For the text-containing cell, return its midpoint in [x, y] coordinate format. 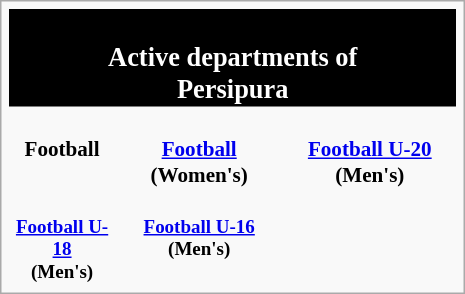
Football [62, 149]
Active departments ofPersipura [232, 58]
Football (Women's) [199, 149]
Football U-18 (Men's) [62, 238]
Football U-20 (Men's) [370, 149]
Football U-16 (Men's) [199, 238]
